Return (X, Y) of the center of cell containing provided text 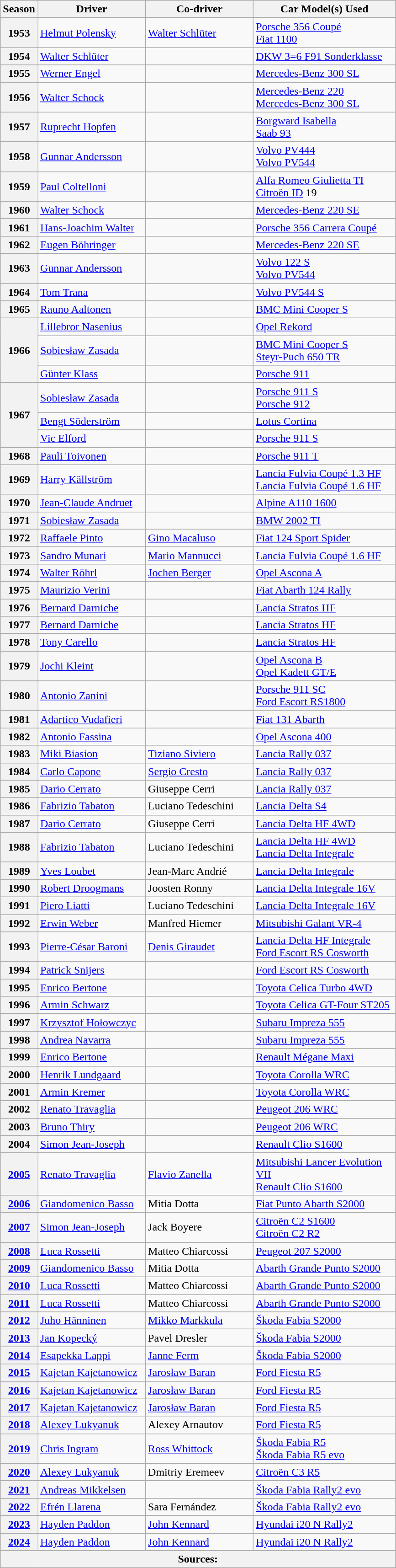
1967 (19, 415)
Antonio Zanini (91, 696)
1983 (19, 754)
Fiat 124 Sport Spider (324, 538)
1997 (19, 1022)
2002 (19, 1109)
2014 (19, 1355)
Lancia Delta HF IntegraleFord Escort RS Cosworth (324, 947)
Lancia Delta HF 4WDLancia Delta Integrale (324, 847)
1974 (19, 573)
Porsche 356 Carrera Coupé (324, 227)
Helmut Polensky (91, 33)
2021 (19, 1489)
2013 (19, 1338)
Werner Engel (91, 74)
1973 (19, 555)
Porsche 911 SPorsche 912 (324, 398)
Porsche 356 CoupéFiat 1100 (324, 33)
1962 (19, 245)
2008 (19, 1251)
Citroën C3 R5 (324, 1472)
Jean-Marc Andrié (200, 871)
1960 (19, 210)
1978 (19, 642)
1958 (19, 156)
Jean-Claude Andruet (91, 503)
Mercedes-Benz 300 SL (324, 74)
2009 (19, 1268)
Henrik Lundgaard (91, 1075)
Alexey Arnautov (200, 1425)
Lancia Fulvia Coupé 1.3 HFLancia Fulvia Coupé 1.6 HF (324, 479)
1996 (19, 1005)
Jan Kopecký (91, 1338)
Opel Ascona BOpel Kadett GT/E (324, 666)
2006 (19, 1204)
Denis Giraudet (200, 947)
Toyota Celica Turbo 4WD (324, 988)
2004 (19, 1144)
Gino Macaluso (200, 538)
Sources: (198, 1559)
1964 (19, 292)
1984 (19, 771)
BMW 2002 TI (324, 520)
Fiat Abarth 124 Rally (324, 590)
1975 (19, 590)
Adartico Vudafieri (91, 719)
1977 (19, 625)
Co-driver (200, 9)
Sara Fernández (200, 1507)
Lancia Delta S4 (324, 806)
1982 (19, 737)
1954 (19, 56)
Lancia Delta Integrale (324, 871)
Patrick Snijers (91, 970)
Peugeot 207 S2000 (324, 1251)
Erwin Weber (91, 923)
Sergio Cresto (200, 771)
Lillebror Nasenius (91, 327)
Hans-Joachim Walter (91, 227)
1969 (19, 479)
1985 (19, 789)
1959 (19, 187)
1998 (19, 1040)
2007 (19, 1227)
1971 (19, 520)
Fiat 131 Abarth (324, 719)
Ross Whittock (200, 1449)
Maurizio Verini (91, 590)
1986 (19, 806)
2000 (19, 1075)
Opel Ascona 400 (324, 737)
1961 (19, 227)
2022 (19, 1507)
1955 (19, 74)
2017 (19, 1407)
Esapekka Lappi (91, 1355)
Robert Droogmans (91, 888)
1953 (19, 33)
1987 (19, 824)
Paul Coltelloni (91, 187)
Jochen Berger (200, 573)
1980 (19, 696)
Lancia Delta HF 4WD (324, 824)
2018 (19, 1425)
2003 (19, 1127)
Volvo PV544 S (324, 292)
Janne Ferm (200, 1355)
Škoda Fabia R5Škoda Fabia R5 evo (324, 1449)
Borgward IsabellaSaab 93 (324, 127)
Walter Röhrl (91, 573)
Piero Liatti (91, 905)
1999 (19, 1057)
Chris Ingram (91, 1449)
1976 (19, 608)
1963 (19, 268)
2015 (19, 1373)
1992 (19, 923)
Citroën C2 S1600Citroën C2 R2 (324, 1227)
Porsche 911 SCFord Escort RS1800 (324, 696)
Mitsubishi Lancer Evolution VIIRenault Clio S1600 (324, 1174)
Ruprecht Hopfen (91, 127)
Mario Mannucci (200, 555)
Günter Klass (91, 374)
Bengt Söderström (91, 421)
Carlo Capone (91, 771)
Pauli Toivonen (91, 456)
Mercedes-Benz 220Mercedes-Benz 300 SL (324, 97)
Lotus Cortina (324, 421)
1981 (19, 719)
Season (19, 9)
1979 (19, 666)
Flavio Zanella (200, 1174)
Tony Carello (91, 642)
1966 (19, 350)
Armin Kremer (91, 1092)
1972 (19, 538)
Dmitriy Eremeev (200, 1472)
2005 (19, 1174)
Andrea Navarra (91, 1040)
Opel Ascona A (324, 573)
Manfred Hiemer (200, 923)
Alfa Romeo Giulietta TICitroën ID 19 (324, 187)
Juho Hänninen (91, 1321)
2010 (19, 1286)
Toyota Celica GT-Four ST205 (324, 1005)
Mikko Markkula (200, 1321)
Joosten Ronny (200, 888)
2016 (19, 1390)
Miki Biasion (91, 754)
1956 (19, 97)
Vic Elford (91, 439)
1989 (19, 871)
Mitsubishi Galant VR-4 (324, 923)
Eugen Böhringer (91, 245)
2020 (19, 1472)
Tiziano Siviero (200, 754)
1968 (19, 456)
Volvo 122 SVolvo PV544 (324, 268)
DKW 3=6 F91 Sonderklasse (324, 56)
Alpine A110 1600 (324, 503)
Antonio Fassina (91, 737)
Renault Mégane Maxi (324, 1057)
Andreas Mikkelsen (91, 1489)
2019 (19, 1449)
Sandro Munari (91, 555)
2001 (19, 1092)
1990 (19, 888)
1957 (19, 127)
1994 (19, 970)
Driver (91, 9)
Raffaele Pinto (91, 538)
1993 (19, 947)
BMC Mini Cooper S (324, 310)
1988 (19, 847)
Volvo PV444Volvo PV544 (324, 156)
Porsche 911 S (324, 439)
Yves Loubet (91, 871)
Armin Schwarz (91, 1005)
Pierre-César Baroni (91, 947)
2011 (19, 1303)
Jack Boyere (200, 1227)
Car Model(s) Used (324, 9)
1965 (19, 310)
Porsche 911 T (324, 456)
Tom Trana (91, 292)
Porsche 911 (324, 374)
1995 (19, 988)
Pavel Dresler (200, 1338)
Efrén Llarena (91, 1507)
Bruno Thiry (91, 1127)
1991 (19, 905)
Krzysztof Hołowczyc (91, 1022)
BMC Mini Cooper SSteyr-Puch 650 TR (324, 350)
2023 (19, 1524)
1970 (19, 503)
Harry Källström (91, 479)
Jochi Kleint (91, 666)
Rauno Aaltonen (91, 310)
Lancia Fulvia Coupé 1.6 HF (324, 555)
Fiat Punto Abarth S2000 (324, 1204)
Ford Escort RS Cosworth (324, 970)
Renault Clio S1600 (324, 1144)
2024 (19, 1541)
2012 (19, 1321)
Opel Rekord (324, 327)
